Output the [X, Y] coordinate of the center of the cell containing the given text.  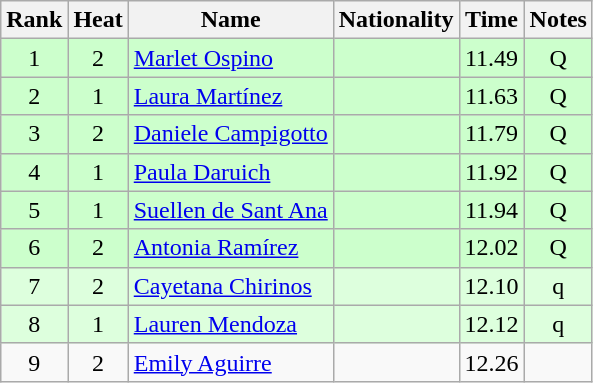
Daniele Campigotto [230, 134]
Paula Daruich [230, 172]
Lauren Mendoza [230, 324]
5 [34, 210]
7 [34, 286]
11.49 [492, 58]
Laura Martínez [230, 96]
Antonia Ramírez [230, 248]
Notes [558, 20]
12.26 [492, 362]
Name [230, 20]
12.02 [492, 248]
6 [34, 248]
8 [34, 324]
Suellen de Sant Ana [230, 210]
11.92 [492, 172]
Cayetana Chirinos [230, 286]
4 [34, 172]
3 [34, 134]
Nationality [396, 20]
11.79 [492, 134]
12.12 [492, 324]
Heat [98, 20]
11.94 [492, 210]
Marlet Ospino [230, 58]
Emily Aguirre [230, 362]
11.63 [492, 96]
Rank [34, 20]
Time [492, 20]
9 [34, 362]
12.10 [492, 286]
